Determine the [X, Y] coordinate at the center of the cell enclosing the given text.  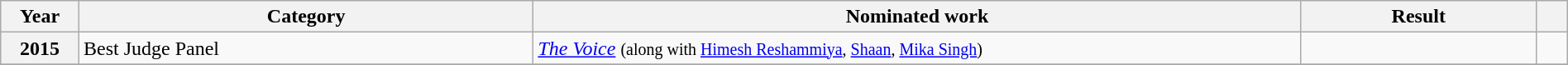
2015 [40, 48]
Best Judge Panel [306, 48]
Year [40, 17]
Category [306, 17]
Result [1418, 17]
Nominated work [917, 17]
The Voice (along with Himesh Reshammiya, Shaan, Mika Singh) [917, 48]
